Search for the cell housing the specified text and yield its (x, y) center coordinate. 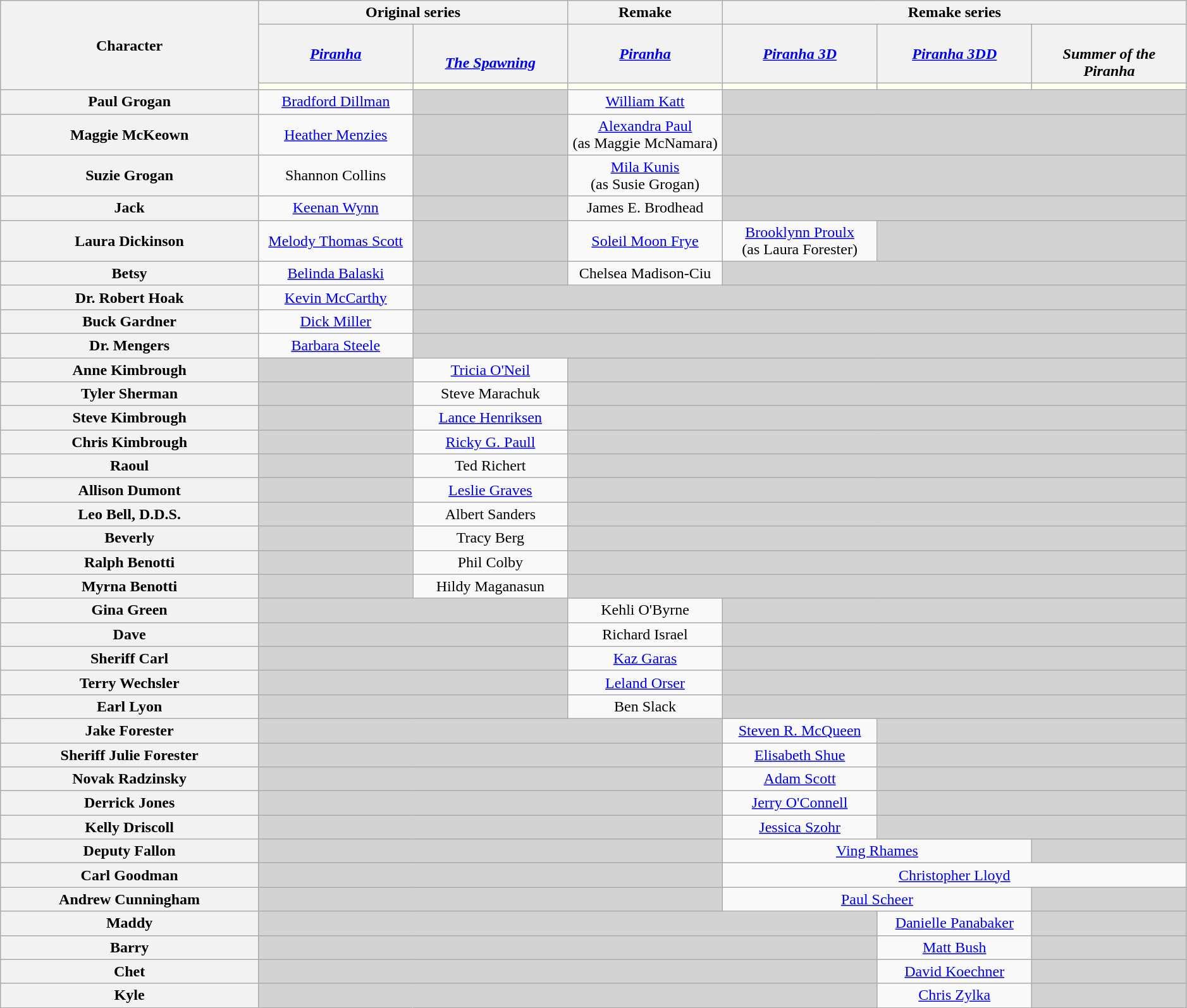
Mila Kunis(as Susie Grogan) (645, 176)
Sheriff Julie Forester (130, 754)
Tyler Sherman (130, 394)
Danielle Panabaker (955, 923)
Dr. Robert Hoak (130, 297)
Jessica Szohr (799, 827)
Chelsea Madison-Ciu (645, 273)
William Katt (645, 102)
James E. Brodhead (645, 208)
Keenan Wynn (335, 208)
Laura Dickinson (130, 240)
Paul Grogan (130, 102)
Tracy Berg (491, 538)
Phil Colby (491, 562)
Christopher Lloyd (954, 875)
Original series (412, 13)
Summer of the Piranha (1109, 54)
Character (130, 46)
Leo Bell, D.D.S. (130, 514)
Ricky G. Paull (491, 442)
Steve Kimbrough (130, 418)
Buck Gardner (130, 321)
Chris Zylka (955, 995)
Piranha 3DD (955, 54)
Alexandra Paul(as Maggie McNamara) (645, 134)
Tricia O'Neil (491, 370)
Dick Miller (335, 321)
Ralph Benotti (130, 562)
Kyle (130, 995)
Paul Scheer (876, 899)
Belinda Balaski (335, 273)
Matt Bush (955, 947)
Hildy Maganasun (491, 586)
Leslie Graves (491, 490)
Jake Forester (130, 730)
Anne Kimbrough (130, 370)
Dave (130, 634)
Beverly (130, 538)
Brooklynn Proulx(as Laura Forester) (799, 240)
Sheriff Carl (130, 658)
Chet (130, 971)
The Spawning (491, 54)
Myrna Benotti (130, 586)
Betsy (130, 273)
Kehli O'Byrne (645, 610)
Steve Marachuk (491, 394)
Deputy Fallon (130, 851)
Leland Orser (645, 682)
Maggie McKeown (130, 134)
Lance Henriksen (491, 418)
Raoul (130, 466)
Novak Radzinsky (130, 779)
Piranha 3D (799, 54)
Albert Sanders (491, 514)
Bradford Dillman (335, 102)
Kevin McCarthy (335, 297)
Carl Goodman (130, 875)
Earl Lyon (130, 706)
Ted Richert (491, 466)
Kelly Driscoll (130, 827)
Remake series (954, 13)
Heather Menzies (335, 134)
Elisabeth Shue (799, 754)
Chris Kimbrough (130, 442)
Gina Green (130, 610)
Andrew Cunningham (130, 899)
Soleil Moon Frye (645, 240)
Terry Wechsler (130, 682)
Richard Israel (645, 634)
Ving Rhames (876, 851)
Ben Slack (645, 706)
Steven R. McQueen (799, 730)
Suzie Grogan (130, 176)
Maddy (130, 923)
Jerry O'Connell (799, 803)
Adam Scott (799, 779)
Kaz Garas (645, 658)
Barry (130, 947)
Allison Dumont (130, 490)
Remake (645, 13)
Dr. Mengers (130, 345)
Derrick Jones (130, 803)
Jack (130, 208)
Melody Thomas Scott (335, 240)
David Koechner (955, 971)
Barbara Steele (335, 345)
Shannon Collins (335, 176)
